Search for the cell housing the specified text and yield its (x, y) center coordinate. 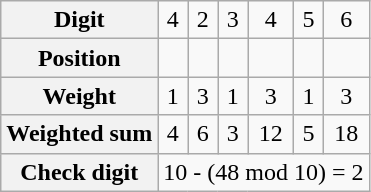
Weight (80, 96)
12 (271, 134)
Position (80, 58)
2 (203, 20)
Check digit (80, 172)
Digit (80, 20)
10 - (48 mod 10) = 2 (264, 172)
Weighted sum (80, 134)
18 (346, 134)
